Scan for the cell matching the given text and deliver its [x, y] coordinate at center. 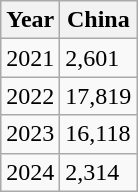
2021 [30, 58]
Year [30, 20]
16,118 [98, 134]
China [98, 20]
2023 [30, 134]
2,601 [98, 58]
2022 [30, 96]
2024 [30, 172]
17,819 [98, 96]
2,314 [98, 172]
